Capture the cell that displays the provided text and extract its [x, y] central coordinate. 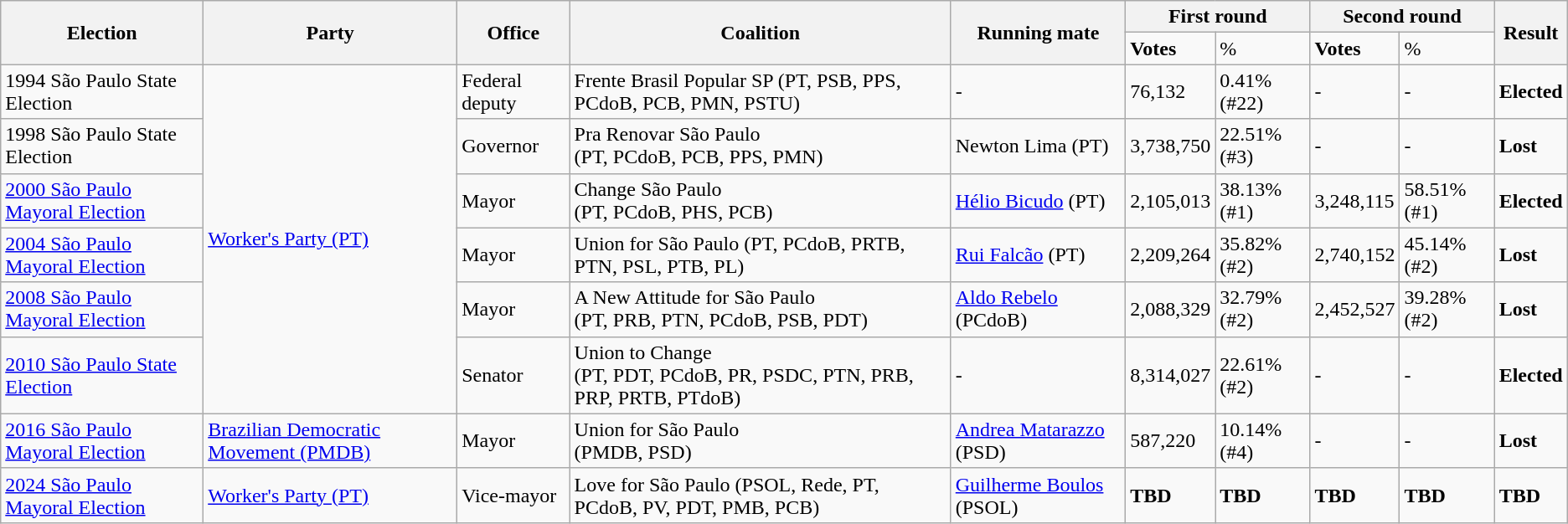
2010 São Paulo State Election [102, 375]
First round [1218, 17]
2004 São Paulo Mayoral Election [102, 254]
Result [1531, 33]
Running mate [1038, 33]
22.51% (#3) [1263, 146]
Rui Falcão (PT) [1038, 254]
Second round [1402, 17]
39.28%(#2) [1447, 310]
Coalition [761, 33]
Senator [513, 375]
2024 São Paulo Mayoral Election [102, 496]
Aldo Rebelo (PCdoB) [1038, 310]
Hélio Bicudo (PT) [1038, 201]
22.61%(#2) [1263, 375]
Change São Paulo(PT, PCdoB, PHS, PCB) [761, 201]
3,738,750 [1171, 146]
32.79%(#2) [1263, 310]
2,105,013 [1171, 201]
Andrea Matarazzo (PSD) [1038, 440]
2016 São Paulo Mayoral Election [102, 440]
Brazilian Democratic Movement (PMDB) [330, 440]
2008 São Paulo Mayoral Election [102, 310]
Newton Lima (PT) [1038, 146]
Pra Renovar São Paulo(PT, PCdoB, PCB, PPS, PMN) [761, 146]
2000 São Paulo Mayoral Election [102, 201]
58.51% (#1) [1447, 201]
0.41% (#22) [1263, 92]
76,132 [1171, 92]
2,088,329 [1171, 310]
3,248,115 [1355, 201]
1994 São Paulo State Election [102, 92]
Party [330, 33]
35.82% (#2) [1263, 254]
Love for São Paulo (PSOL, Rede, PT, PCdoB, PV, PDT, PMB, PCB) [761, 496]
2,740,152 [1355, 254]
Federal deputy [513, 92]
Union to Change(PT, PDT, PCdoB, PR, PSDC, PTN, PRB, PRP, PRTB, PTdoB) [761, 375]
587,220 [1171, 440]
Election [102, 33]
38.13% (#1) [1263, 201]
Guilherme Boulos (PSOL) [1038, 496]
2,209,264 [1171, 254]
2,452,527 [1355, 310]
Frente Brasil Popular SP (PT, PSB, PPS, PCdoB, PCB, PMN, PSTU) [761, 92]
1998 São Paulo State Election [102, 146]
Office [513, 33]
Vice-mayor [513, 496]
Governor [513, 146]
A New Attitude for São Paulo(PT, PRB, PTN, PCdoB, PSB, PDT) [761, 310]
8,314,027 [1171, 375]
Union for São Paulo (PT, PCdoB, PRTB, PTN, PSL, PTB, PL) [761, 254]
Union for São Paulo(PMDB, PSD) [761, 440]
10.14%(#4) [1263, 440]
45.14%(#2) [1447, 254]
